Find where the given text appears and provide that cell's center as [x, y] coordinate. 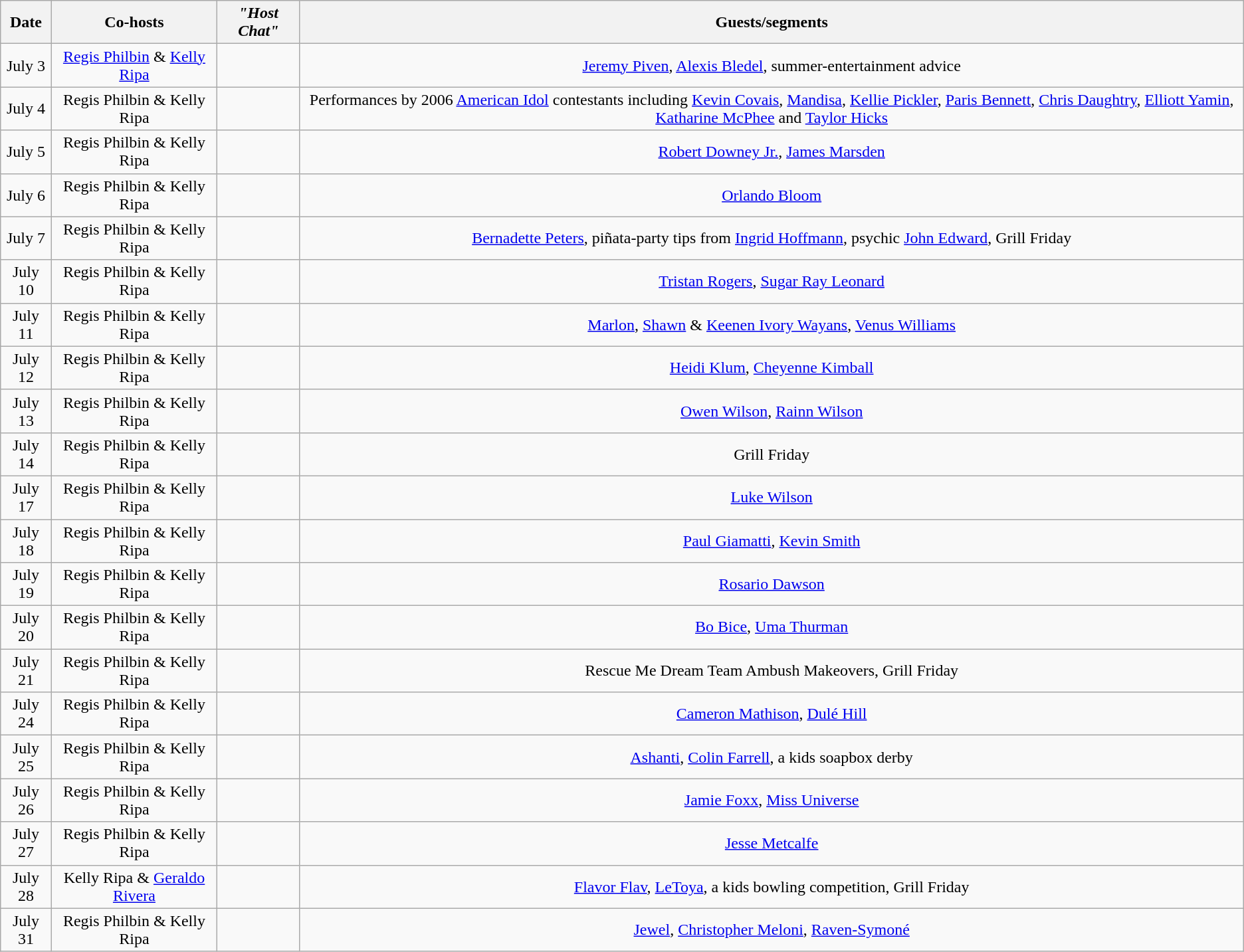
July 4 [26, 109]
Paul Giamatti, Kevin Smith [772, 541]
"Host Chat" [259, 23]
Guests/segments [772, 23]
July 20 [26, 627]
July 6 [26, 195]
Kelly Ripa & Geraldo Rivera [134, 886]
July 27 [26, 844]
Tristan Rogers, Sugar Ray Leonard [772, 282]
Jesse Metcalfe [772, 844]
Jamie Foxx, Miss Universe [772, 800]
Robert Downey Jr., James Marsden [772, 151]
July 3 [26, 65]
Flavor Flav, LeToya, a kids bowling competition, Grill Friday [772, 886]
Rosario Dawson [772, 585]
Orlando Bloom [772, 195]
Ashanti, Colin Farrell, a kids soapbox derby [772, 757]
July 13 [26, 411]
July 19 [26, 585]
Heidi Klum, Cheyenne Kimball [772, 368]
Luke Wilson [772, 497]
July 28 [26, 886]
Jewel, Christopher Meloni, Raven-Symoné [772, 930]
July 14 [26, 454]
July 31 [26, 930]
July 21 [26, 671]
July 17 [26, 497]
Marlon, Shawn & Keenen Ivory Wayans, Venus Williams [772, 324]
Cameron Mathison, Dulé Hill [772, 714]
July 12 [26, 368]
July 24 [26, 714]
Date [26, 23]
Bo Bice, Uma Thurman [772, 627]
Owen Wilson, Rainn Wilson [772, 411]
Co-hosts [134, 23]
July 18 [26, 541]
Bernadette Peters, piñata-party tips from Ingrid Hoffmann, psychic John Edward, Grill Friday [772, 238]
July 5 [26, 151]
Jeremy Piven, Alexis Bledel, summer-entertainment advice [772, 65]
July 10 [26, 282]
July 25 [26, 757]
July 26 [26, 800]
Rescue Me Dream Team Ambush Makeovers, Grill Friday [772, 671]
July 11 [26, 324]
July 7 [26, 238]
Grill Friday [772, 454]
